Find where the given text appears and provide that cell's center as (x, y) coordinate. 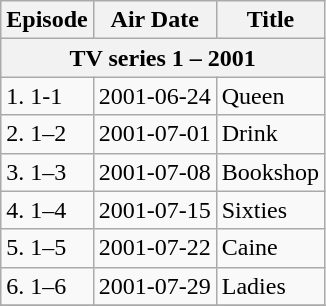
Sixties (270, 210)
Episode (47, 20)
Caine (270, 248)
Ladies (270, 286)
Title (270, 20)
3. 1–3 (47, 172)
Bookshop (270, 172)
2001-06-24 (154, 96)
2. 1–2 (47, 134)
Air Date (154, 20)
4. 1–4 (47, 210)
6. 1–6 (47, 286)
2001-07-01 (154, 134)
TV series 1 – 2001 (163, 58)
2001-07-22 (154, 248)
Drink (270, 134)
1. 1-1 (47, 96)
2001-07-08 (154, 172)
Queen (270, 96)
2001-07-15 (154, 210)
2001-07-29 (154, 286)
5. 1–5 (47, 248)
